Provide the (x, y) coordinate of the cell's center where the given text is located.  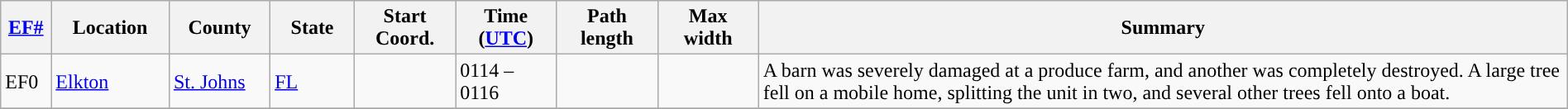
Time (UTC) (506, 28)
County (219, 28)
St. Johns (219, 81)
EF0 (26, 81)
0114 – 0116 (506, 81)
Start Coord. (404, 28)
Elkton (111, 81)
Summary (1163, 28)
FL (313, 81)
Path length (607, 28)
Max width (708, 28)
Location (111, 28)
EF# (26, 28)
State (313, 28)
